Search for the cell housing the specified text and yield its (x, y) center coordinate. 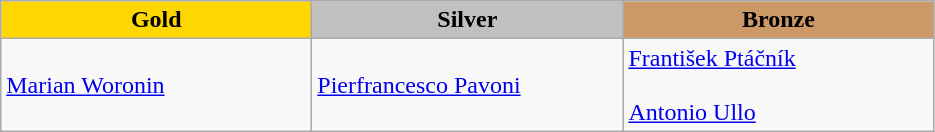
Pierfrancesco Pavoni (468, 85)
Silver (468, 20)
Bronze (778, 20)
Gold (156, 20)
František PtáčníkAntonio Ullo (778, 85)
Marian Woronin (156, 85)
